For the text-containing cell, return its midpoint in (X, Y) coordinate format. 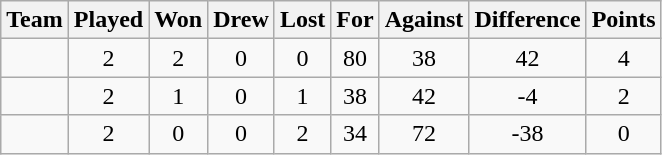
Lost (302, 20)
Team (35, 20)
For (355, 20)
4 (624, 58)
Played (108, 20)
-38 (528, 134)
Difference (528, 20)
-4 (528, 96)
Points (624, 20)
80 (355, 58)
Against (424, 20)
72 (424, 134)
34 (355, 134)
Drew (242, 20)
Won (178, 20)
